Search for the cell housing the specified text and yield its [X, Y] center coordinate. 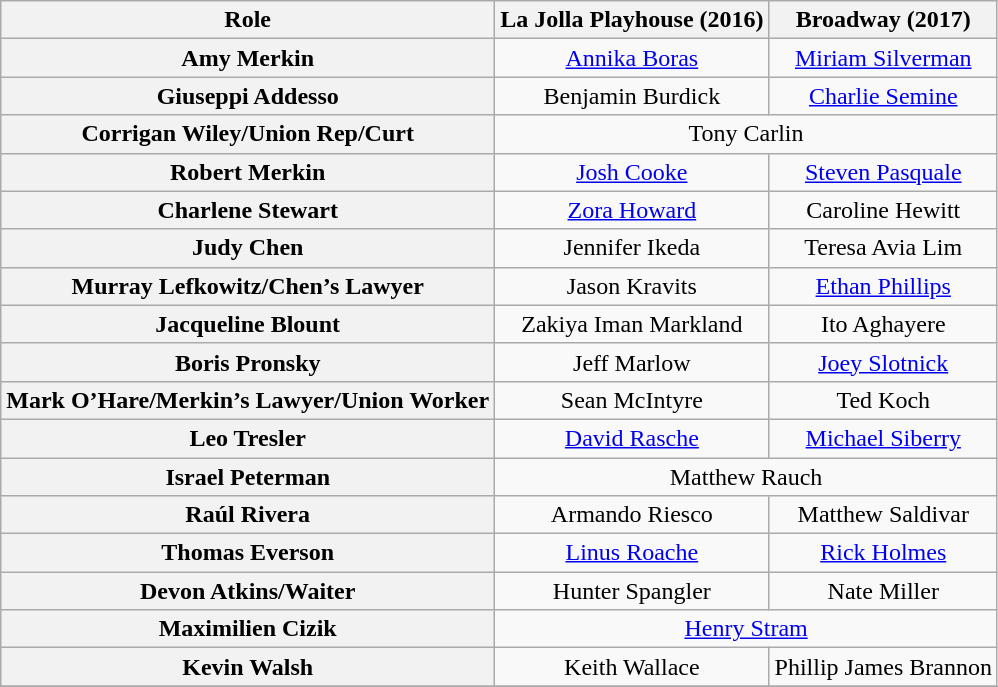
Joey Slotnick [883, 362]
Rick Holmes [883, 553]
David Rasche [632, 438]
Matthew Rauch [746, 477]
Judy Chen [248, 248]
Keith Wallace [632, 667]
Sean McIntyre [632, 400]
Boris Pronsky [248, 362]
Broadway (2017) [883, 20]
Corrigan Wiley/Union Rep/Curt [248, 134]
Annika Boras [632, 58]
Ito Aghayere [883, 324]
Role [248, 20]
Ted Koch [883, 400]
Jason Kravits [632, 286]
Armando Riesco [632, 515]
Thomas Everson [248, 553]
Henry Stram [746, 629]
Robert Merkin [248, 172]
Nate Miller [883, 591]
Josh Cooke [632, 172]
Ethan Phillips [883, 286]
Charlie Semine [883, 96]
Charlene Stewart [248, 210]
Zakiya Iman Markland [632, 324]
Jennifer Ikeda [632, 248]
Phillip James Brannon [883, 667]
Kevin Walsh [248, 667]
Hunter Spangler [632, 591]
Michael Siberry [883, 438]
Steven Pasquale [883, 172]
Zora Howard [632, 210]
Jacqueline Blount [248, 324]
Linus Roache [632, 553]
Maximilien Cizik [248, 629]
Giuseppi Addesso [248, 96]
Leo Tresler [248, 438]
Teresa Avia Lim [883, 248]
Caroline Hewitt [883, 210]
Mark O’Hare/Merkin’s Lawyer/Union Worker [248, 400]
Matthew Saldivar [883, 515]
Amy Merkin [248, 58]
La Jolla Playhouse (2016) [632, 20]
Benjamin Burdick [632, 96]
Raúl Rivera [248, 515]
Miriam Silverman [883, 58]
Jeff Marlow [632, 362]
Devon Atkins/Waiter [248, 591]
Israel Peterman [248, 477]
Murray Lefkowitz/Chen’s Lawyer [248, 286]
Tony Carlin [746, 134]
